Capture the cell that displays the provided text and extract its [x, y] central coordinate. 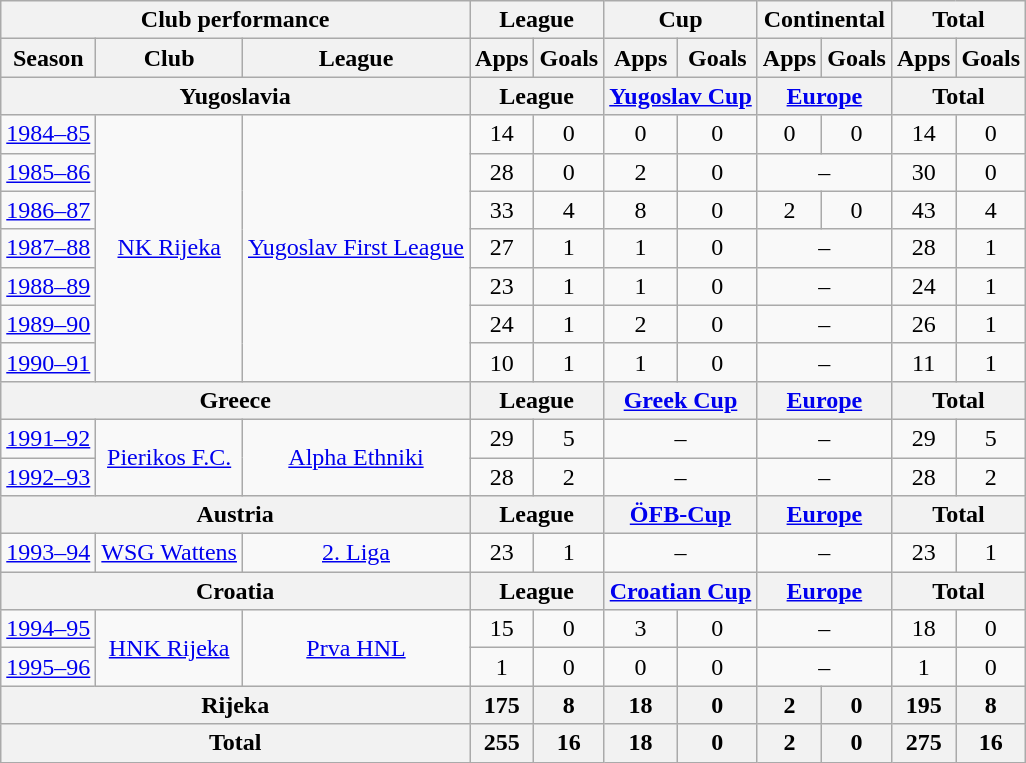
1993–94 [48, 553]
275 [923, 743]
Prva HNL [356, 648]
30 [923, 172]
3 [641, 629]
NK Rijeka [170, 248]
Yugoslav Cup [681, 96]
43 [923, 210]
Club [170, 58]
ÖFB-Cup [681, 515]
Croatian Cup [681, 591]
1986–87 [48, 210]
1991–92 [48, 438]
1990–91 [48, 362]
Club performance [236, 20]
1987–88 [48, 248]
255 [502, 743]
Yugoslav First League [356, 248]
1995–96 [48, 667]
15 [502, 629]
27 [502, 248]
1989–90 [48, 324]
Pierikos F.C. [170, 457]
WSG Wattens [170, 553]
Cup [681, 20]
Yugoslavia [236, 96]
Greek Cup [681, 400]
33 [502, 210]
Alpha Ethniki [356, 457]
1994–95 [48, 629]
175 [502, 705]
Continental [824, 20]
HNK Rijeka [170, 648]
Rijeka [236, 705]
1985–86 [48, 172]
Croatia [236, 591]
Season [48, 58]
1992–93 [48, 477]
11 [923, 362]
10 [502, 362]
1988–89 [48, 286]
1984–85 [48, 134]
195 [923, 705]
Greece [236, 400]
26 [923, 324]
2. Liga [356, 553]
Austria [236, 515]
